Return (X, Y) of the center of cell containing provided text 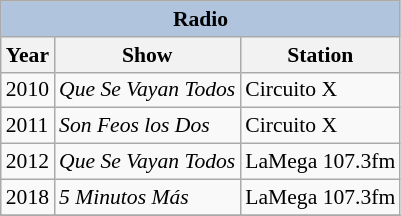
2010 (28, 90)
Radio (200, 19)
Son Feos los Dos (147, 126)
Year (28, 55)
2011 (28, 126)
Show (147, 55)
Station (320, 55)
5 Minutos Más (147, 197)
2018 (28, 197)
2012 (28, 162)
